Pinpoint the cell where the given text exists, returning its (X, Y) midpoint coordinate. 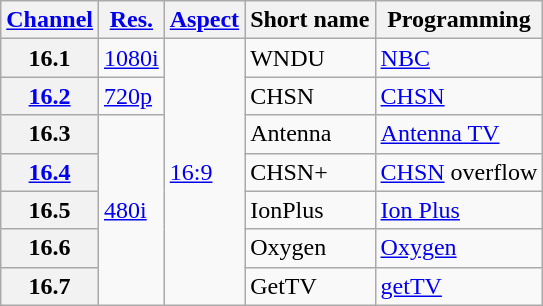
WNDU (310, 58)
CHSN overflow (459, 172)
16.1 (50, 58)
Programming (459, 20)
GetTV (310, 286)
Res. (132, 20)
Channel (50, 20)
Antenna (310, 134)
Ion Plus (459, 210)
Aspect (204, 20)
Antenna TV (459, 134)
16.2 (50, 96)
IonPlus (310, 210)
16.4 (50, 172)
16.5 (50, 210)
16.7 (50, 286)
CHSN+ (310, 172)
1080i (132, 58)
480i (132, 210)
Short name (310, 20)
16.3 (50, 134)
16.6 (50, 248)
getTV (459, 286)
NBC (459, 58)
16:9 (204, 172)
720p (132, 96)
